Locate the cell with the specified text and output its [x, y] center coordinate. 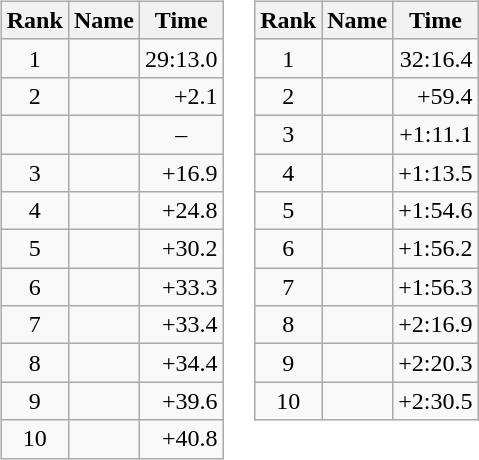
+33.3 [181, 287]
+1:56.2 [436, 249]
+30.2 [181, 249]
+40.8 [181, 439]
+16.9 [181, 173]
32:16.4 [436, 58]
29:13.0 [181, 58]
+1:56.3 [436, 287]
+33.4 [181, 325]
+1:54.6 [436, 211]
+34.4 [181, 363]
+2.1 [181, 96]
+1:13.5 [436, 173]
+24.8 [181, 211]
+1:11.1 [436, 134]
+2:16.9 [436, 325]
– [181, 134]
+2:20.3 [436, 363]
+39.6 [181, 401]
+59.4 [436, 96]
+2:30.5 [436, 401]
